Capture the cell that displays the provided text and extract its (x, y) central coordinate. 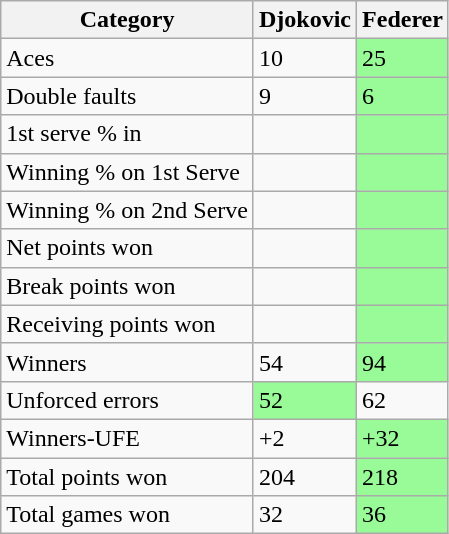
9 (304, 96)
32 (304, 515)
218 (403, 477)
52 (304, 400)
204 (304, 477)
Total points won (128, 477)
Aces (128, 58)
62 (403, 400)
Break points won (128, 286)
Double faults (128, 96)
54 (304, 362)
Winners-UFE (128, 438)
6 (403, 96)
94 (403, 362)
25 (403, 58)
Winners (128, 362)
Federer (403, 20)
Winning % on 1st Serve (128, 172)
+32 (403, 438)
+2 (304, 438)
10 (304, 58)
Unforced errors (128, 400)
36 (403, 515)
Total games won (128, 515)
Djokovic (304, 20)
Category (128, 20)
Net points won (128, 248)
Receiving points won (128, 324)
1st serve % in (128, 134)
Winning % on 2nd Serve (128, 210)
